Capture the cell that displays the provided text and extract its (x, y) central coordinate. 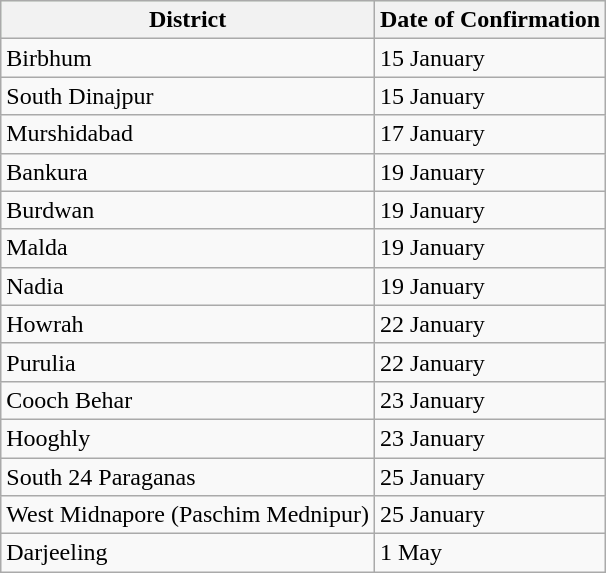
District (188, 20)
1 May (490, 553)
Darjeeling (188, 553)
Purulia (188, 362)
Date of Confirmation (490, 20)
Cooch Behar (188, 400)
Nadia (188, 286)
Howrah (188, 324)
South Dinajpur (188, 96)
Malda (188, 248)
Murshidabad (188, 134)
Hooghly (188, 438)
South 24 Paraganas (188, 477)
Bankura (188, 172)
West Midnapore (Paschim Mednipur) (188, 515)
Burdwan (188, 210)
Birbhum (188, 58)
17 January (490, 134)
